From the cell containing the given text, extract its center point as (x, y) coordinate. 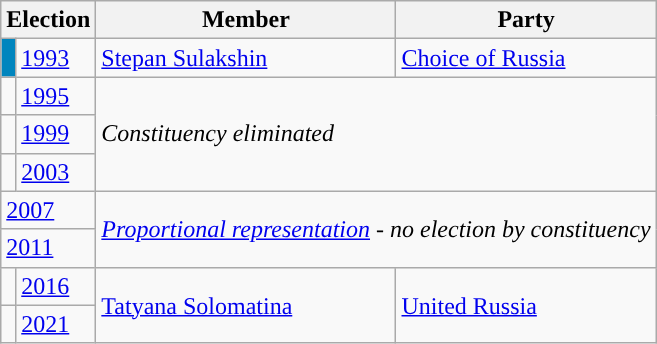
2011 (48, 248)
2003 (56, 172)
2016 (56, 286)
Stepan Sulakshin (246, 58)
Party (526, 20)
1999 (56, 134)
1995 (56, 96)
Tatyana Solomatina (246, 305)
2007 (48, 210)
Choice of Russia (526, 58)
1993 (56, 58)
Proportional representation - no election by constituency (376, 229)
Member (246, 20)
2021 (56, 324)
Constituency eliminated (376, 134)
Election (48, 20)
United Russia (526, 305)
